Return the [x, y] coordinate for the center point of the cell that contains the specified text.  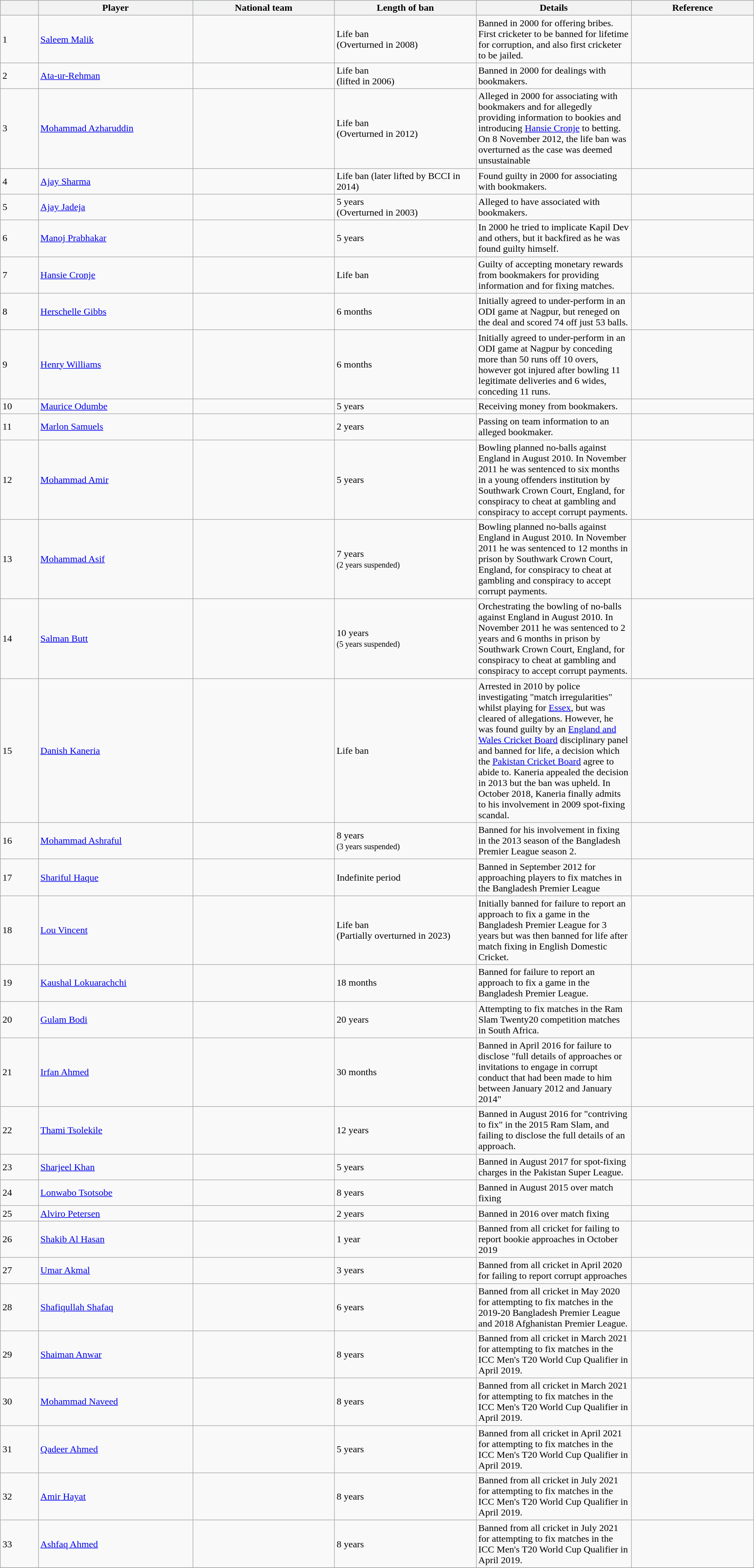
1 year [405, 1239]
Ashfaq Ahmed [115, 1544]
30 [19, 1402]
Maurice Odumbe [115, 406]
14 [19, 639]
Manoj Prabhakar [115, 238]
24 [19, 1193]
Mohammad Azharuddin [115, 128]
Hansie Cronje [115, 275]
30 months [405, 1072]
Banned from all cricket in April 2021 for attempting to fix matches in the ICC Men's T20 World Cup Qualifier in April 2019. [554, 1449]
Shaiman Anwar [115, 1355]
15 [19, 751]
1 [19, 39]
9 [19, 364]
Initially agreed to under-perform in an ODI game at Nagpur, but reneged on the deal and scored 74 off just 53 balls. [554, 311]
Marlon Samuels [115, 426]
Length of ban [405, 8]
Salman Butt [115, 639]
22 [19, 1130]
Shakib Al Hasan [115, 1239]
Banned for his involvement in fixing in the 2013 season of the Bangladesh Premier League season 2. [554, 841]
Ajay Sharma [115, 181]
Banned in 2000 for offering bribes. First cricketer to be banned for lifetime for corruption, and also first cricketer to be jailed. [554, 39]
13 [19, 559]
28 [19, 1307]
5 years (Overturned in 2003) [405, 207]
Shariful Haque [115, 877]
Banned in August 2016 for "contriving to fix" in the 2015 Ram Slam, and failing to disclose the full details of an approach. [554, 1130]
Henry Williams [115, 364]
Life ban (Overturned in 2008) [405, 39]
27 [19, 1270]
Receiving money from bookmakers. [554, 406]
Qadeer Ahmed [115, 1449]
17 [19, 877]
8 years (3 years suspended) [405, 841]
Alleged to have associated with bookmakers. [554, 207]
Banned from all cricket in May 2020 for attempting to fix matches in the 2019-20 Bangladesh Premier League and 2018 Afghanistan Premier League. [554, 1307]
Banned in 2000 for dealings with bookmakers. [554, 76]
Life ban (later lifted by BCCI in 2014) [405, 181]
19 [19, 983]
Indefinite period [405, 877]
7 [19, 275]
6 [19, 238]
3 years [405, 1270]
Life ban (Partially overturned in 2023) [405, 930]
Found guilty in 2000 for associating with bookmakers. [554, 181]
Ata-ur-Rehman [115, 76]
Passing on team information to an alleged bookmaker. [554, 426]
23 [19, 1167]
Life ban (lifted in 2006) [405, 76]
18 months [405, 983]
Amir Hayat [115, 1496]
Mohammad Ashraful [115, 841]
Mohammad Amir [115, 480]
Banned in August 2015 over match fixing [554, 1193]
20 [19, 1019]
Banned in September 2012 for approaching players to fix matches in the Bangladesh Premier League [554, 877]
11 [19, 426]
Saleem Malik [115, 39]
26 [19, 1239]
16 [19, 841]
10 [19, 406]
29 [19, 1355]
3 [19, 128]
Life ban (Overturned in 2012) [405, 128]
20 years [405, 1019]
Umar Akmal [115, 1270]
Banned in 2016 over match fixing [554, 1213]
31 [19, 1449]
Ajay Jadeja [115, 207]
Kaushal Lokuarachchi [115, 983]
32 [19, 1496]
25 [19, 1213]
2 [19, 76]
5 [19, 207]
7 years (2 years suspended) [405, 559]
Gulam Bodi [115, 1019]
6 years [405, 1307]
National team [264, 8]
12 years [405, 1130]
12 [19, 480]
Lou Vincent [115, 930]
Danish Kaneria [115, 751]
Herschelle Gibbs [115, 311]
Irfan Ahmed [115, 1072]
Thami Tsolekile [115, 1130]
21 [19, 1072]
18 [19, 930]
Banned from all cricket for failing to report bookie approaches in October 2019 [554, 1239]
Banned from all cricket in April 2020 for failing to report corrupt approaches [554, 1270]
Banned for failure to report an approach to fix a game in the Bangladesh Premier League. [554, 983]
Shafiqullah Shafaq [115, 1307]
Reference [692, 8]
Alviro Petersen [115, 1213]
Guilty of accepting monetary rewards from bookmakers for providing information and for fixing matches. [554, 275]
Sharjeel Khan [115, 1167]
Attempting to fix matches in the Ram Slam Twenty20 competition matches in South Africa. [554, 1019]
Lonwabo Tsotsobe [115, 1193]
Player [115, 8]
Mohammad Asif [115, 559]
33 [19, 1544]
4 [19, 181]
In 2000 he tried to implicate Kapil Dev and others, but it backfired as he was found guilty himself. [554, 238]
Mohammad Naveed [115, 1402]
8 [19, 311]
10 years (5 years suspended) [405, 639]
Details [554, 8]
Banned in August 2017 for spot-fixing charges in the Pakistan Super League. [554, 1167]
